Search for the cell housing the specified text and yield its [x, y] center coordinate. 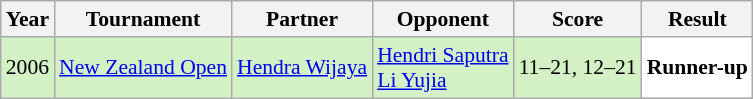
Hendri Saputra Li Yujia [442, 68]
11–21, 12–21 [578, 68]
Score [578, 19]
Result [698, 19]
Year [28, 19]
New Zealand Open [143, 68]
Partner [302, 19]
Runner-up [698, 68]
Opponent [442, 19]
Tournament [143, 19]
Hendra Wijaya [302, 68]
2006 [28, 68]
